Search for the cell housing the specified text and yield its (x, y) center coordinate. 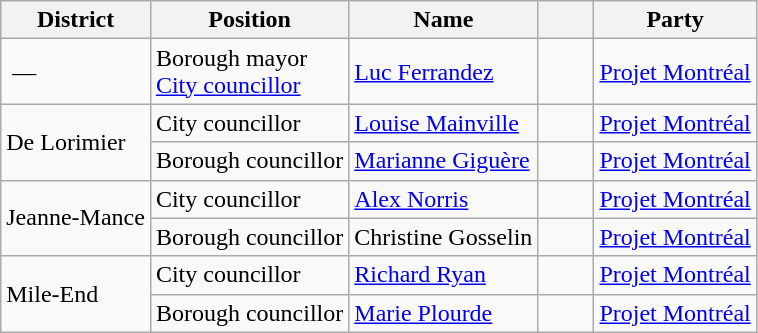
Marianne Giguère (444, 161)
Marie Plourde (444, 313)
Party (675, 20)
De Lorimier (76, 142)
Jeanne-Mance (76, 218)
Name (444, 20)
Mile-End (76, 294)
Position (249, 20)
District (76, 20)
Louise Mainville (444, 123)
Alex Norris (444, 199)
Borough mayorCity councillor (249, 72)
Richard Ryan (444, 275)
Christine Gosselin (444, 237)
Luc Ferrandez (444, 72)
— (76, 72)
